Search for the cell housing the specified text and yield its (x, y) center coordinate. 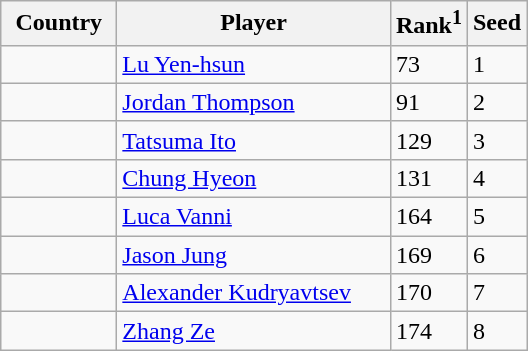
6 (496, 255)
174 (428, 331)
91 (428, 102)
Jordan Thompson (254, 102)
5 (496, 217)
170 (428, 293)
Jason Jung (254, 255)
1 (496, 64)
3 (496, 140)
Player (254, 24)
2 (496, 102)
8 (496, 331)
Tatsuma Ito (254, 140)
131 (428, 178)
Chung Hyeon (254, 178)
Luca Vanni (254, 217)
Zhang Ze (254, 331)
Alexander Kudryavtsev (254, 293)
Lu Yen-hsun (254, 64)
Country (59, 24)
7 (496, 293)
Rank1 (428, 24)
73 (428, 64)
Seed (496, 24)
129 (428, 140)
169 (428, 255)
4 (496, 178)
164 (428, 217)
